Find where the given text appears and provide that cell's center as [x, y] coordinate. 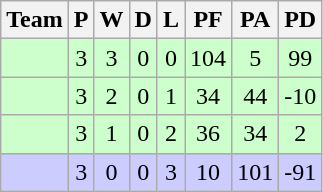
-10 [300, 96]
D [143, 20]
36 [208, 134]
P [81, 20]
99 [300, 58]
44 [256, 96]
10 [208, 172]
101 [256, 172]
104 [208, 58]
5 [256, 58]
W [112, 20]
PF [208, 20]
PD [300, 20]
PA [256, 20]
Team [35, 20]
L [170, 20]
-91 [300, 172]
